Extract the [x, y] coordinate from the center of the cell holding the provided text.  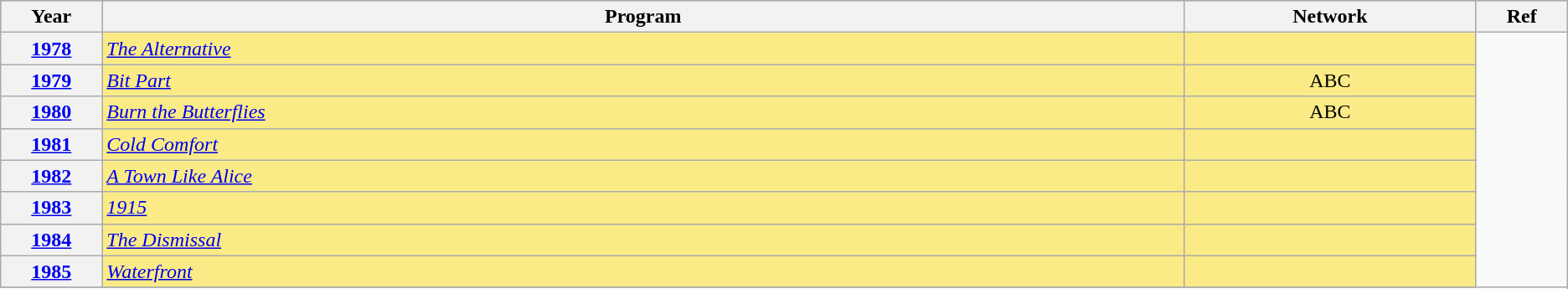
Ref [1521, 17]
Network [1330, 17]
Program [643, 17]
1982 [52, 176]
1979 [52, 80]
1984 [52, 240]
The Alternative [643, 49]
Bit Part [643, 80]
The Dismissal [643, 240]
1978 [52, 49]
Waterfront [643, 271]
Cold Comfort [643, 144]
1980 [52, 112]
1983 [52, 208]
Year [52, 17]
1985 [52, 271]
1915 [643, 208]
Burn the Butterflies [643, 112]
A Town Like Alice [643, 176]
1981 [52, 144]
